Search for the cell housing the specified text and yield its [X, Y] center coordinate. 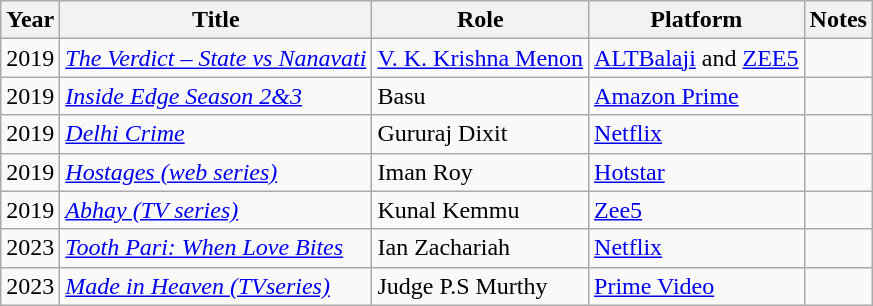
Title [216, 20]
Hostages (web series) [216, 172]
Kunal Kemmu [480, 210]
Abhay (TV series) [216, 210]
Iman Roy [480, 172]
Made in Heaven (TVseries) [216, 286]
Delhi Crime [216, 134]
The Verdict – State vs Nanavati [216, 58]
Gururaj Dixit [480, 134]
Platform [696, 20]
Ian Zachariah [480, 248]
Prime Video [696, 286]
V. K. Krishna Menon [480, 58]
Year [30, 20]
ALTBalaji and ZEE5 [696, 58]
Basu [480, 96]
Inside Edge Season 2&3 [216, 96]
Judge P.S Murthy [480, 286]
Role [480, 20]
Tooth Pari: When Love Bites [216, 248]
Notes [838, 20]
Hotstar [696, 172]
Amazon Prime [696, 96]
Zee5 [696, 210]
